Search for the cell housing the specified text and yield its [X, Y] center coordinate. 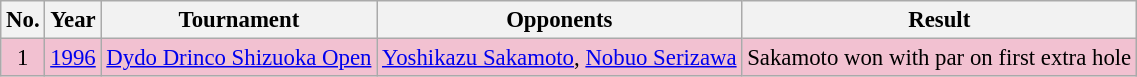
Tournament [239, 20]
Opponents [560, 20]
No. [23, 20]
1 [23, 58]
Dydo Drinco Shizuoka Open [239, 58]
Result [940, 20]
Sakamoto won with par on first extra hole [940, 58]
1996 [73, 58]
Year [73, 20]
Yoshikazu Sakamoto, Nobuo Serizawa [560, 58]
